Find where the given text appears and provide that cell's center as (x, y) coordinate. 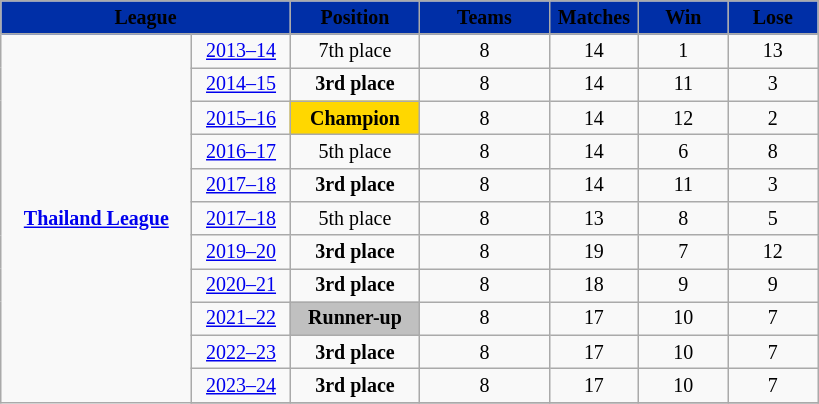
Thailand League (96, 219)
League (146, 18)
Win (684, 18)
Matches (594, 18)
2021–22 (241, 318)
2019–20 (241, 252)
6 (684, 152)
2022–23 (241, 352)
Teams (484, 18)
2 (772, 118)
Champion (354, 118)
2023–24 (241, 386)
19 (594, 252)
1 (684, 52)
2016–17 (241, 152)
18 (594, 286)
2015–16 (241, 118)
Runner-up (354, 318)
2013–14 (241, 52)
5 (772, 218)
Position (354, 18)
2014–15 (241, 84)
7th place (354, 52)
Lose (772, 18)
2020–21 (241, 286)
